Pinpoint the cell where the given text exists, returning its [x, y] midpoint coordinate. 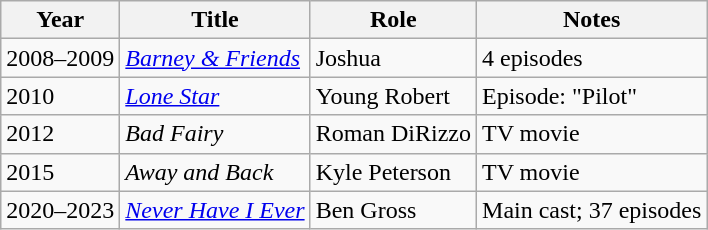
Main cast; 37 episodes [592, 210]
Lone Star [215, 96]
4 episodes [592, 58]
Year [60, 20]
2010 [60, 96]
Bad Fairy [215, 134]
Away and Back [215, 172]
Notes [592, 20]
2015 [60, 172]
Barney & Friends [215, 58]
Title [215, 20]
Roman DiRizzo [393, 134]
2008–2009 [60, 58]
Young Robert [393, 96]
Ben Gross [393, 210]
Never Have I Ever [215, 210]
Joshua [393, 58]
2020–2023 [60, 210]
2012 [60, 134]
Episode: "Pilot" [592, 96]
Kyle Peterson [393, 172]
Role [393, 20]
